Output the (X, Y) coordinate of the center of the cell containing the given text.  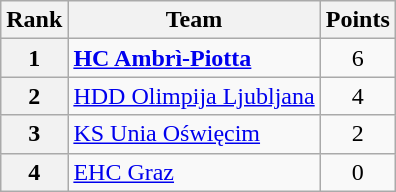
HC Ambrì-Piotta (194, 58)
3 (34, 134)
0 (358, 172)
Rank (34, 20)
HDD Olimpija Ljubljana (194, 96)
Points (358, 20)
Team (194, 20)
1 (34, 58)
EHC Graz (194, 172)
6 (358, 58)
KS Unia Oświęcim (194, 134)
